Pinpoint the cell where the given text exists, returning its (X, Y) midpoint coordinate. 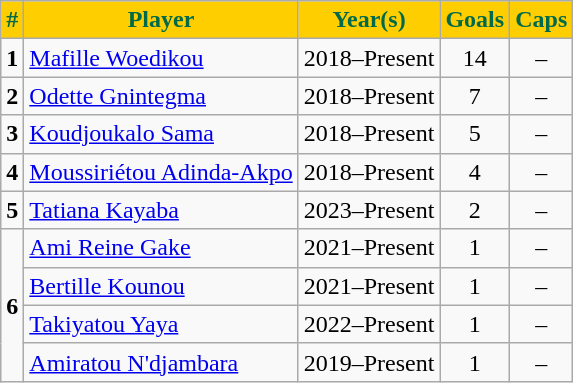
2023–Present (369, 210)
Bertille Kounou (161, 286)
Takiyatou Yaya (161, 324)
Goals (475, 20)
Moussiriétou Adinda-Akpo (161, 172)
Koudjoukalo Sama (161, 134)
Ami Reine Gake (161, 248)
Odette Gnintegma (161, 96)
Caps (542, 20)
7 (475, 96)
Amiratou N'djambara (161, 362)
2022–Present (369, 324)
6 (12, 305)
Year(s) (369, 20)
3 (12, 134)
Tatiana Kayaba (161, 210)
Player (161, 20)
14 (475, 58)
Mafille Woedikou (161, 58)
# (12, 20)
2019–Present (369, 362)
